Return (X, Y) of the center of cell containing provided text 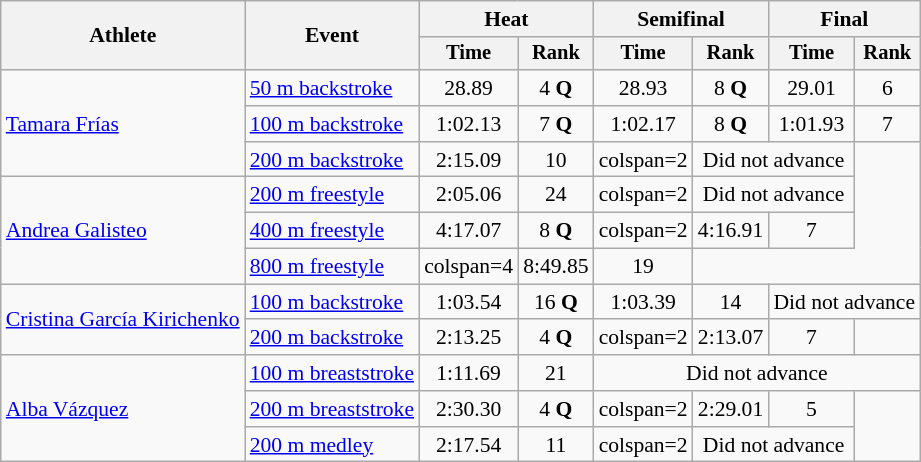
Tamara Frías (123, 124)
24 (556, 195)
4:17.07 (468, 231)
50 m backstroke (332, 88)
400 m freestyle (332, 231)
1:11.69 (468, 373)
2:30.30 (468, 409)
Event (332, 36)
19 (644, 267)
4:16.91 (731, 231)
2:05.06 (468, 195)
2:29.01 (731, 409)
Final (844, 19)
7 Q (556, 124)
10 (556, 160)
8:49.85 (556, 267)
Andrea Galisteo (123, 230)
2:15.09 (468, 160)
5 (811, 409)
28.93 (644, 88)
14 (731, 302)
21 (556, 373)
Cristina García Kirichenko (123, 320)
16 Q (556, 302)
1:03.54 (468, 302)
1:03.39 (644, 302)
200 m freestyle (332, 195)
800 m freestyle (332, 267)
Heat (506, 19)
29.01 (811, 88)
1:01.93 (811, 124)
Semifinal (682, 19)
Athlete (123, 36)
200 m breaststroke (332, 409)
colspan=4 (468, 267)
Alba Vázquez (123, 408)
6 (888, 88)
28.89 (468, 88)
100 m breaststroke (332, 373)
2:13.25 (468, 338)
1:02.13 (468, 124)
1:02.17 (644, 124)
2:13.07 (731, 338)
